Locate the cell with the specified text and output its [x, y] center coordinate. 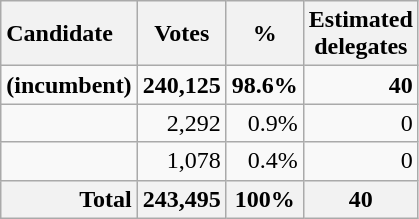
0.4% [264, 161]
100% [264, 199]
98.6% [264, 85]
Candidate [69, 34]
0.9% [264, 123]
Votes [182, 34]
Total [69, 199]
1,078 [182, 161]
2,292 [182, 123]
240,125 [182, 85]
% [264, 34]
243,495 [182, 199]
(incumbent) [69, 85]
Estimateddelegates [360, 34]
